Determine the (X, Y) coordinate at the center of the cell enclosing the given text.  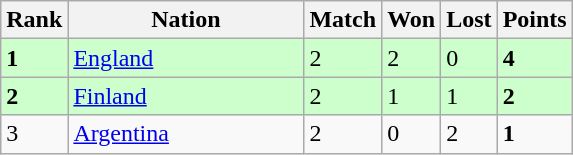
Argentina (186, 134)
Points (534, 20)
4 (534, 58)
England (186, 58)
Nation (186, 20)
Lost (469, 20)
Match (343, 20)
Rank (34, 20)
3 (34, 134)
Won (412, 20)
Finland (186, 96)
